Detect which cell encompasses the target text, then output its (x, y) center coordinate. 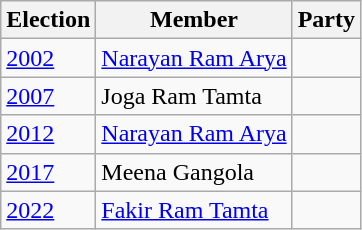
Election (48, 20)
2002 (48, 58)
Fakir Ram Tamta (194, 210)
Party (326, 20)
Joga Ram Tamta (194, 96)
2012 (48, 134)
2022 (48, 210)
Meena Gangola (194, 172)
2007 (48, 96)
2017 (48, 172)
Member (194, 20)
